Pinpoint the cell where the given text exists, returning its (X, Y) midpoint coordinate. 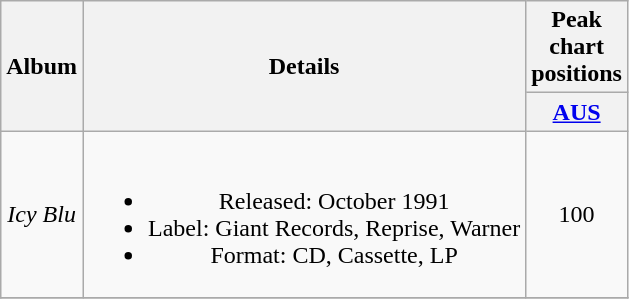
Album (42, 66)
Details (304, 66)
Released: October 1991Label: Giant Records, Reprise, WarnerFormat: CD, Cassette, LP (304, 214)
100 (577, 214)
Icy Blu (42, 214)
AUS (577, 112)
Peak chart positions (577, 47)
